For the text-containing cell, return its midpoint in (X, Y) coordinate format. 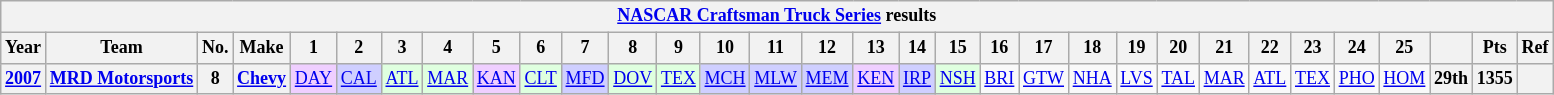
Pts (1494, 48)
NSH (958, 78)
Team (121, 48)
7 (585, 48)
18 (1092, 48)
CAL (358, 78)
3 (402, 48)
5 (496, 48)
14 (918, 48)
CLT (540, 78)
MLW (776, 78)
23 (1313, 48)
MRD Motorsports (121, 78)
MFD (585, 78)
21 (1224, 48)
MCH (725, 78)
24 (1356, 48)
IRP (918, 78)
6 (540, 48)
NHA (1092, 78)
LVS (1136, 78)
25 (1404, 48)
2007 (24, 78)
DAY (313, 78)
17 (1044, 48)
TAL (1178, 78)
Year (24, 48)
13 (876, 48)
GTW (1044, 78)
PHO (1356, 78)
10 (725, 48)
22 (1270, 48)
1355 (1494, 78)
19 (1136, 48)
29th (1452, 78)
4 (448, 48)
DOV (633, 78)
No. (216, 48)
Ref (1535, 48)
KAN (496, 78)
9 (679, 48)
NASCAR Craftsman Truck Series results (777, 16)
HOM (1404, 78)
KEN (876, 78)
MEM (827, 78)
Chevy (262, 78)
15 (958, 48)
BRI (1000, 78)
11 (776, 48)
2 (358, 48)
Make (262, 48)
12 (827, 48)
16 (1000, 48)
20 (1178, 48)
1 (313, 48)
